Search for the cell housing the specified text and yield its (x, y) center coordinate. 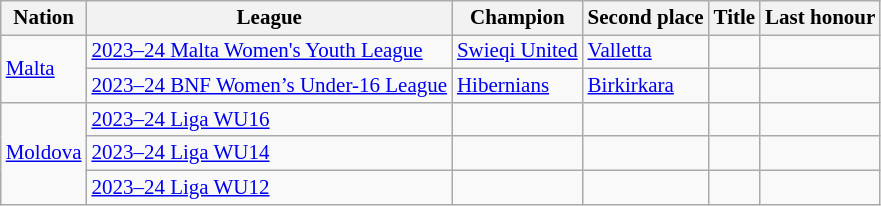
Hibernians (518, 86)
League (269, 18)
2023–24 Liga WU14 (269, 153)
2023–24 BNF Women’s Under-16 League (269, 86)
Moldova (44, 153)
Last honour (820, 18)
2023–24 Liga WU12 (269, 187)
2023–24 Malta Women's Youth League (269, 52)
Second place (646, 18)
Malta (44, 69)
Title (735, 18)
Birkirkara (646, 86)
2023–24 Liga WU16 (269, 119)
Swieqi United (518, 52)
Nation (44, 18)
Valletta (646, 52)
Champion (518, 18)
